Find where the given text appears and provide that cell's center as [x, y] coordinate. 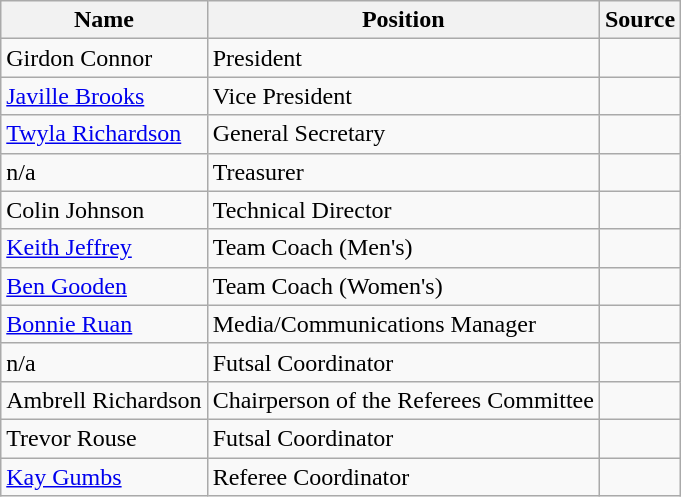
Ben Gooden [104, 286]
Treasurer [403, 172]
Ambrell Richardson [104, 400]
Name [104, 20]
Technical Director [403, 210]
Chairperson of the Referees Committee [403, 400]
Keith Jeffrey [104, 248]
Trevor Rouse [104, 438]
General Secretary [403, 134]
President [403, 58]
Referee Coordinator [403, 477]
Colin Johnson [104, 210]
Twyla Richardson [104, 134]
Position [403, 20]
Javille Brooks [104, 96]
Source [640, 20]
Vice President [403, 96]
Team Coach (Women's) [403, 286]
Girdon Connor [104, 58]
Team Coach (Men's) [403, 248]
Bonnie Ruan [104, 324]
Kay Gumbs [104, 477]
Media/Communications Manager [403, 324]
